Return the [x, y] coordinate for the center point of the cell that contains the specified text.  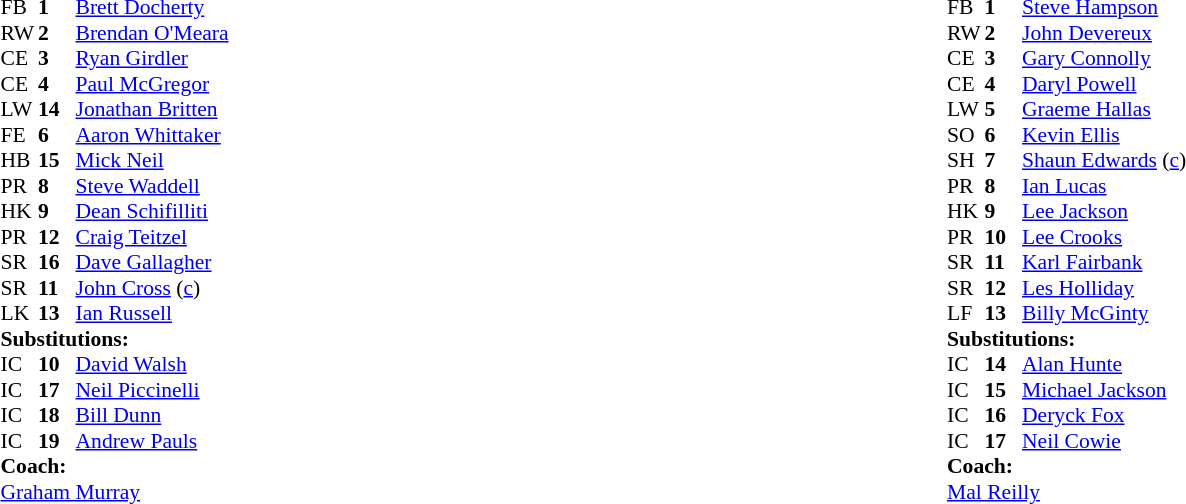
Paul McGregor [152, 84]
LK [19, 313]
Billy McGinty [1104, 313]
Neil Piccinelli [152, 390]
Lee Crooks [1104, 237]
Alan Hunte [1104, 365]
HB [19, 161]
Craig Teitzel [152, 237]
Karl Fairbank [1104, 263]
Dave Gallagher [152, 263]
FE [19, 135]
Les Holliday [1104, 288]
Mick Neil [152, 161]
18 [57, 415]
John Devereux [1104, 33]
Ian Russell [152, 313]
Deryck Fox [1104, 415]
SO [966, 135]
19 [57, 441]
Shaun Edwards (c) [1104, 161]
Kevin Ellis [1104, 135]
SH [966, 161]
Neil Cowie [1104, 441]
John Cross (c) [152, 288]
Steve Waddell [152, 186]
Daryl Powell [1104, 84]
Aaron Whittaker [152, 135]
Brendan O'Meara [152, 33]
Ryan Girdler [152, 59]
5 [1003, 109]
Bill Dunn [152, 415]
Ian Lucas [1104, 186]
Dean Schifilliti [152, 211]
David Walsh [152, 365]
Andrew Pauls [152, 441]
Jonathan Britten [152, 109]
Michael Jackson [1104, 390]
LF [966, 313]
7 [1003, 161]
Lee Jackson [1104, 211]
Gary Connolly [1104, 59]
Graeme Hallas [1104, 109]
